Search for the cell housing the specified text and yield its (x, y) center coordinate. 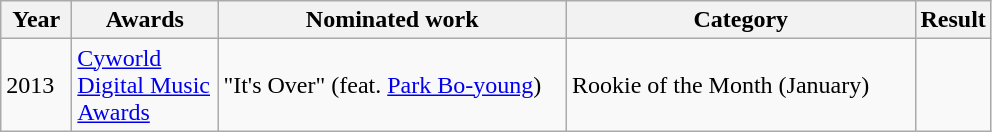
Nominated work (392, 20)
Year (36, 20)
Rookie of the Month (January) (740, 85)
Awards (145, 20)
Cyworld Digital Music Awards (145, 85)
Category (740, 20)
Result (953, 20)
"It's Over" (feat. Park Bo-young) (392, 85)
2013 (36, 85)
